Capture the cell that displays the provided text and extract its (X, Y) central coordinate. 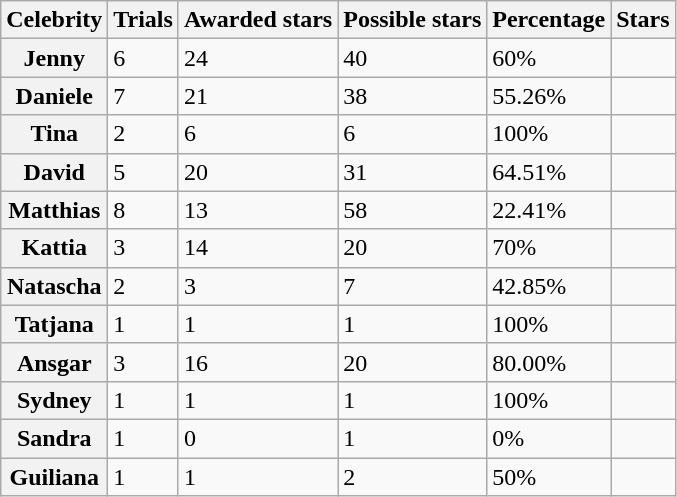
55.26% (549, 96)
Sydney (54, 400)
60% (549, 58)
0 (258, 438)
Sandra (54, 438)
Natascha (54, 286)
Tatjana (54, 324)
Trials (144, 20)
31 (412, 172)
24 (258, 58)
David (54, 172)
50% (549, 477)
Ansgar (54, 362)
Daniele (54, 96)
21 (258, 96)
14 (258, 248)
22.41% (549, 210)
5 (144, 172)
Awarded stars (258, 20)
40 (412, 58)
Percentage (549, 20)
58 (412, 210)
Kattia (54, 248)
Tina (54, 134)
42.85% (549, 286)
70% (549, 248)
8 (144, 210)
80.00% (549, 362)
Celebrity (54, 20)
0% (549, 438)
Jenny (54, 58)
16 (258, 362)
13 (258, 210)
Possible stars (412, 20)
Matthias (54, 210)
Stars (643, 20)
38 (412, 96)
Guiliana (54, 477)
64.51% (549, 172)
